Scan for the cell matching the given text and deliver its (X, Y) coordinate at center. 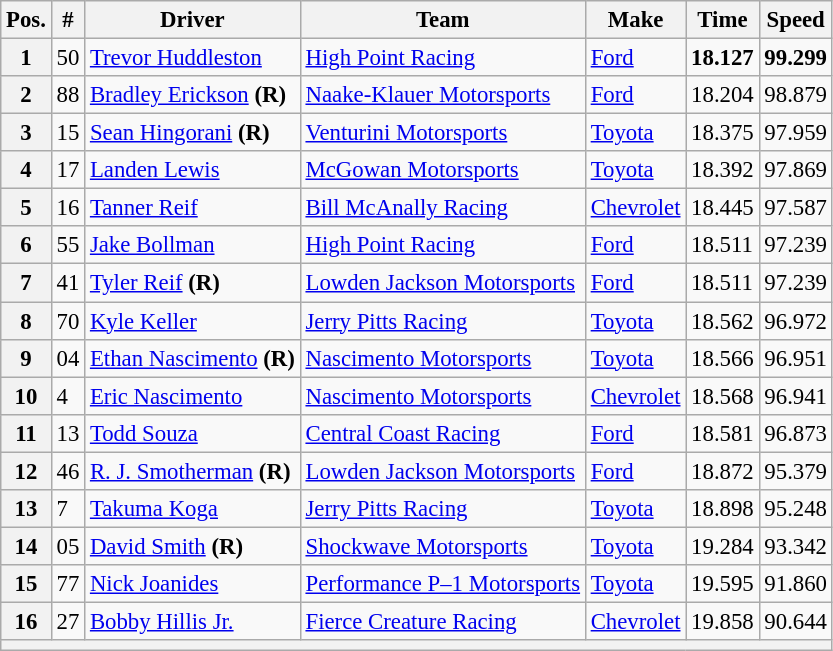
17 (68, 170)
27 (68, 621)
Tanner Reif (193, 208)
5 (26, 208)
McGowan Motorsports (442, 170)
R. J. Smotherman (R) (193, 471)
41 (68, 283)
18.392 (722, 170)
Takuma Koga (193, 509)
Tyler Reif (R) (193, 283)
50 (68, 58)
14 (26, 546)
Make (635, 20)
Shockwave Motorsports (442, 546)
99.299 (796, 58)
88 (68, 95)
Performance P–1 Motorsports (442, 584)
18.568 (722, 396)
3 (26, 133)
05 (68, 546)
93.342 (796, 546)
Kyle Keller (193, 321)
18.872 (722, 471)
Central Coast Racing (442, 433)
95.379 (796, 471)
Driver (193, 20)
Trevor Huddleston (193, 58)
Bobby Hillis Jr. (193, 621)
46 (68, 471)
# (68, 20)
18.127 (722, 58)
Speed (796, 20)
96.972 (796, 321)
96.951 (796, 358)
18.566 (722, 358)
Venturini Motorsports (442, 133)
Landen Lewis (193, 170)
Nick Joanides (193, 584)
70 (68, 321)
Sean Hingorani (R) (193, 133)
19.595 (722, 584)
97.869 (796, 170)
Ethan Nascimento (R) (193, 358)
18.562 (722, 321)
55 (68, 245)
97.959 (796, 133)
Bradley Erickson (R) (193, 95)
18.581 (722, 433)
91.860 (796, 584)
98.879 (796, 95)
18.204 (722, 95)
Time (722, 20)
9 (26, 358)
11 (26, 433)
18.898 (722, 509)
David Smith (R) (193, 546)
Pos. (26, 20)
18.375 (722, 133)
6 (26, 245)
10 (26, 396)
19.284 (722, 546)
Eric Nascimento (193, 396)
19.858 (722, 621)
1 (26, 58)
Naake-Klauer Motorsports (442, 95)
Todd Souza (193, 433)
18.445 (722, 208)
96.941 (796, 396)
Team (442, 20)
96.873 (796, 433)
Bill McAnally Racing (442, 208)
Fierce Creature Racing (442, 621)
8 (26, 321)
97.587 (796, 208)
12 (26, 471)
95.248 (796, 509)
77 (68, 584)
90.644 (796, 621)
Jake Bollman (193, 245)
04 (68, 358)
2 (26, 95)
